Return the (X, Y) coordinate for the center point of the cell that contains the specified text.  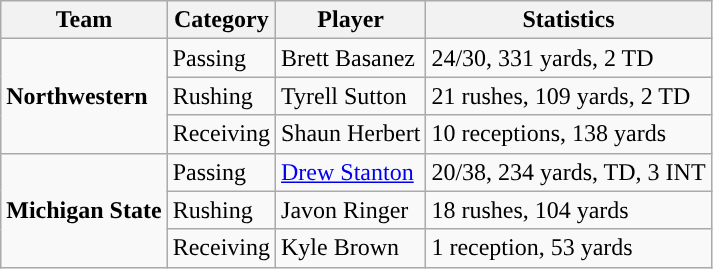
24/30, 331 yards, 2 TD (568, 58)
Javon Ringer (351, 210)
10 receptions, 138 yards (568, 134)
Shaun Herbert (351, 134)
Michigan State (84, 210)
Northwestern (84, 96)
Team (84, 20)
20/38, 234 yards, TD, 3 INT (568, 172)
Tyrell Sutton (351, 96)
Kyle Brown (351, 248)
Statistics (568, 20)
21 rushes, 109 yards, 2 TD (568, 96)
18 rushes, 104 yards (568, 210)
1 reception, 53 yards (568, 248)
Category (221, 20)
Player (351, 20)
Drew Stanton (351, 172)
Brett Basanez (351, 58)
